Scan for the cell matching the given text and deliver its (x, y) coordinate at center. 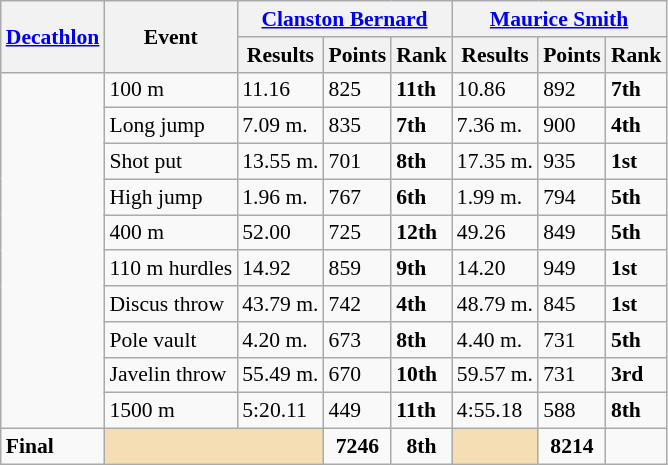
Decathlon (53, 36)
17.35 m. (495, 162)
Javelin throw (170, 375)
Long jump (170, 126)
14.92 (280, 269)
Pole vault (170, 340)
935 (572, 162)
845 (572, 304)
43.79 m. (280, 304)
670 (358, 375)
9th (422, 269)
859 (358, 269)
949 (572, 269)
Clanston Bernard (344, 19)
5:20.11 (280, 411)
1.99 m. (495, 197)
52.00 (280, 233)
767 (358, 197)
701 (358, 162)
4.40 m. (495, 340)
835 (358, 126)
742 (358, 304)
725 (358, 233)
449 (358, 411)
12th (422, 233)
588 (572, 411)
Maurice Smith (560, 19)
7.09 m. (280, 126)
48.79 m. (495, 304)
8214 (572, 447)
55.49 m. (280, 375)
49.26 (495, 233)
High jump (170, 197)
59.57 m. (495, 375)
Shot put (170, 162)
1.96 m. (280, 197)
10.86 (495, 90)
6th (422, 197)
673 (358, 340)
3rd (636, 375)
400 m (170, 233)
Discus throw (170, 304)
110 m hurdles (170, 269)
794 (572, 197)
Final (53, 447)
900 (572, 126)
13.55 m. (280, 162)
4:55.18 (495, 411)
1500 m (170, 411)
11.16 (280, 90)
892 (572, 90)
14.20 (495, 269)
7.36 m. (495, 126)
7246 (358, 447)
849 (572, 233)
100 m (170, 90)
825 (358, 90)
10th (422, 375)
Event (170, 36)
4.20 m. (280, 340)
